Extract the (x, y) coordinate from the center of the cell holding the provided text.  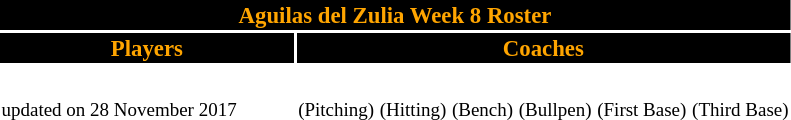
Coaches (544, 48)
Players (147, 48)
Aguilas del Zulia Week 8 Roster (395, 15)
